Provide the (X, Y) coordinate of the cell's center where the given text is located.  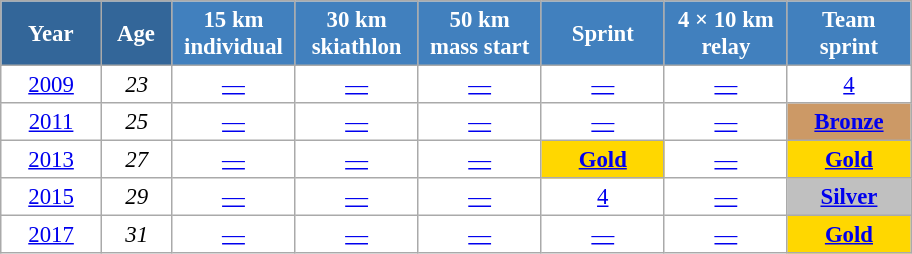
2011 (52, 122)
Sprint (602, 34)
Age (136, 34)
27 (136, 160)
Silver (848, 197)
Team sprint (848, 34)
2017 (52, 235)
29 (136, 197)
Year (52, 34)
23 (136, 85)
50 km mass start (480, 34)
15 km individual (234, 34)
2015 (52, 197)
2013 (52, 160)
25 (136, 122)
4 × 10 km relay (726, 34)
30 km skiathlon (356, 34)
Bronze (848, 122)
31 (136, 235)
2009 (52, 85)
